Search for the cell housing the specified text and yield its (X, Y) center coordinate. 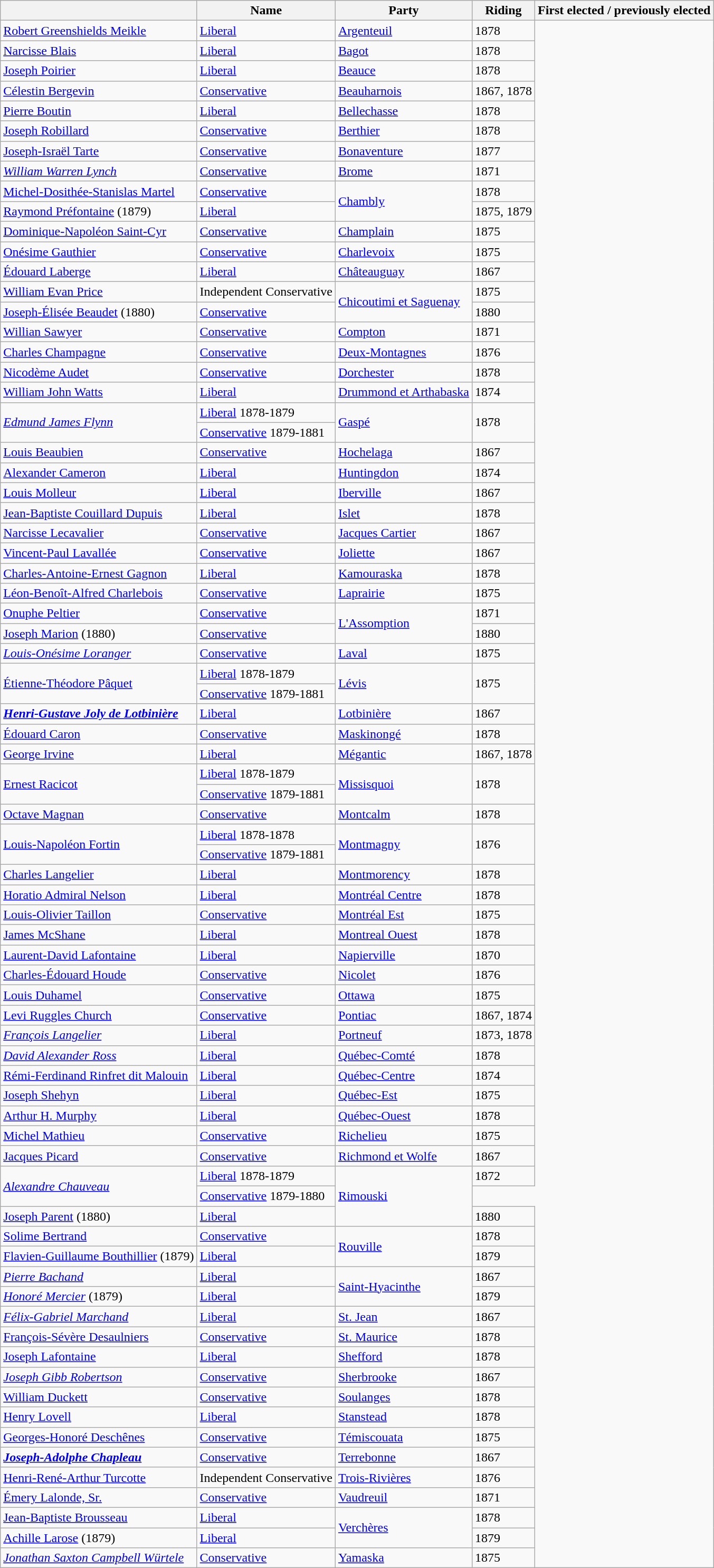
Joliette (403, 553)
William Duckett (99, 1397)
Laval (403, 654)
Ernest Racicot (99, 784)
Rimouski (403, 1196)
Joseph-Adolphe Chapleau (99, 1457)
Bagot (403, 51)
Stanstead (403, 1417)
Robert Greenshields Meikle (99, 31)
Terrebonne (403, 1457)
Montmagny (403, 844)
Charles-Antoine-Ernest Gagnon (99, 573)
Louis Beaubien (99, 452)
Henry Lovell (99, 1417)
William Evan Price (99, 292)
Nicodème Audet (99, 372)
Maskinongé (403, 734)
Montréal Centre (403, 895)
1870 (503, 955)
Onuphe Peltier (99, 613)
Rouville (403, 1246)
Louis Duhamel (99, 995)
Michel Mathieu (99, 1136)
Brome (403, 171)
Charles-Édouard Houde (99, 975)
Compton (403, 332)
Jonathan Saxton Campbell Würtele (99, 1558)
Édouard Laberge (99, 272)
1872 (503, 1176)
Georges-Honoré Deschênes (99, 1437)
Gaspé (403, 422)
Iberville (403, 493)
Arthur H. Murphy (99, 1116)
James McShane (99, 935)
Émery Lalonde, Sr. (99, 1497)
Célestin Bergevin (99, 91)
Étienne-Théodore Pâquet (99, 684)
Kamouraska (403, 573)
Témiscouata (403, 1437)
François-Sévère Desaulniers (99, 1337)
St. Jean (403, 1317)
Nicolet (403, 975)
William Warren Lynch (99, 171)
Solime Bertrand (99, 1236)
Bonaventure (403, 151)
Islet (403, 513)
Yamaska (403, 1558)
Montcalm (403, 814)
Edmund James Flynn (99, 422)
Levi Ruggles Church (99, 1015)
Charles Champagne (99, 352)
Raymond Préfontaine (1879) (99, 211)
Deux-Montagnes (403, 352)
Montmorency (403, 874)
Montreal Ouest (403, 935)
Vincent-Paul Lavallée (99, 553)
Joseph Gibb Robertson (99, 1377)
Napierville (403, 955)
Missisquoi (403, 784)
William John Watts (99, 392)
St. Maurice (403, 1337)
Pierre Bachand (99, 1277)
Jean-Baptiste Couillard Dupuis (99, 513)
Charles Langelier (99, 874)
Lotbinière (403, 714)
Huntingdon (403, 473)
Richmond et Wolfe (403, 1156)
Jean-Baptiste Brousseau (99, 1517)
Narcisse Lecavalier (99, 533)
Jacques Picard (99, 1156)
Hochelaga (403, 452)
Alexander Cameron (99, 473)
Joseph Parent (1880) (99, 1216)
Party (403, 11)
Rémi-Ferdinand Rinfret dit Malouin (99, 1075)
Montréal Est (403, 915)
1867, 1874 (503, 1015)
Joseph Robillard (99, 131)
Henri-Gustave Joly de Lotbinière (99, 714)
Soulanges (403, 1397)
Beauce (403, 71)
Michel-Dosithée-Stanislas Martel (99, 191)
Joseph Marion (1880) (99, 634)
Narcisse Blais (99, 51)
Laurent-David Lafontaine (99, 955)
Name (266, 11)
Joseph-Élisée Beaudet (1880) (99, 312)
Ottawa (403, 995)
Alexandre Chauveau (99, 1186)
Louis-Napoléon Fortin (99, 844)
Berthier (403, 131)
Honoré Mercier (1879) (99, 1297)
1875, 1879 (503, 211)
Louis-Onésime Loranger (99, 654)
Châteauguay (403, 272)
Flavien-Guillaume Bouthillier (1879) (99, 1257)
Onésime Gauthier (99, 252)
Québec-Ouest (403, 1116)
Portneuf (403, 1035)
Verchères (403, 1527)
Vaudreuil (403, 1497)
Édouard Caron (99, 734)
Dorchester (403, 372)
Drummond et Arthabaska (403, 392)
Riding (503, 11)
Sherbrooke (403, 1377)
Bellechasse (403, 111)
Félix-Gabriel Marchand (99, 1317)
George Irvine (99, 754)
1877 (503, 151)
Henri-René-Arthur Turcotte (99, 1477)
Louis Molleur (99, 493)
Joseph Shehyn (99, 1095)
First elected / previously elected (624, 11)
Willian Sawyer (99, 332)
Pontiac (403, 1015)
Argenteuil (403, 31)
Charlevoix (403, 252)
Richelieu (403, 1136)
Québec-Comté (403, 1055)
Achille Larose (1879) (99, 1538)
Québec-Centre (403, 1075)
Lévis (403, 684)
François Langelier (99, 1035)
Beauharnois (403, 91)
Liberal 1878-1878 (266, 834)
Chicoutimi et Saguenay (403, 302)
Shefford (403, 1357)
Joseph Poirier (99, 71)
Saint-Hyacinthe (403, 1287)
Léon-Benoît-Alfred Charlebois (99, 593)
Champlain (403, 231)
Laprairie (403, 593)
Dominique-Napoléon Saint-Cyr (99, 231)
Jacques Cartier (403, 533)
Louis-Olivier Taillon (99, 915)
Joseph Lafontaine (99, 1357)
Chambly (403, 201)
L'Assomption (403, 624)
Mégantic (403, 754)
Joseph-Israël Tarte (99, 151)
1873, 1878 (503, 1035)
Octave Magnan (99, 814)
Trois-Rivières (403, 1477)
Horatio Admiral Nelson (99, 895)
Pierre Boutin (99, 111)
Québec-Est (403, 1095)
David Alexander Ross (99, 1055)
Conservative 1879-1880 (266, 1196)
